Output the (X, Y) coordinate of the center of the cell containing the given text.  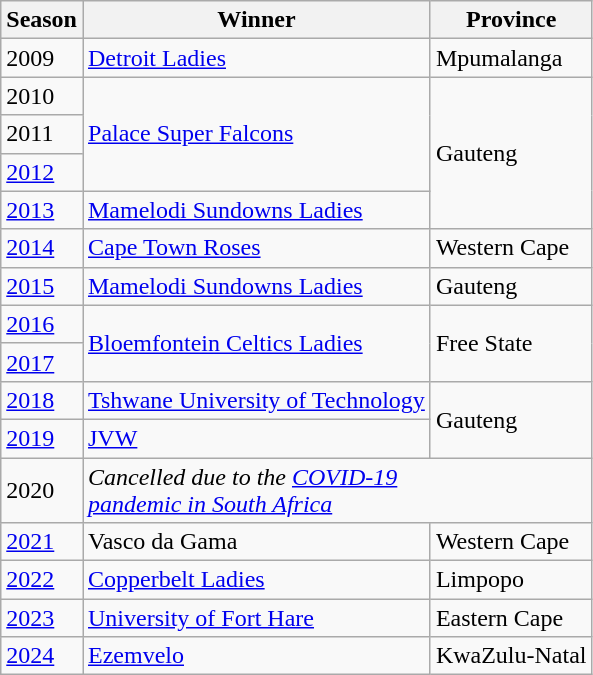
Ezemvelo (256, 656)
Season (42, 20)
Tshwane University of Technology (256, 400)
2017 (42, 362)
Cape Town Roses (256, 248)
2023 (42, 618)
JVW (256, 438)
2011 (42, 134)
2014 (42, 248)
Free State (511, 343)
Vasco da Gama (256, 542)
2015 (42, 286)
KwaZulu-Natal (511, 656)
2024 (42, 656)
2013 (42, 210)
2016 (42, 324)
2010 (42, 96)
2012 (42, 172)
Bloemfontein Celtics Ladies (256, 343)
Detroit Ladies (256, 58)
2021 (42, 542)
2018 (42, 400)
2022 (42, 580)
2020 (42, 490)
Mpumalanga (511, 58)
Province (511, 20)
2009 (42, 58)
2019 (42, 438)
Limpopo (511, 580)
Eastern Cape (511, 618)
Cancelled due to the COVID-19pandemic in South Africa (337, 490)
Winner (256, 20)
Copperbelt Ladies (256, 580)
Palace Super Falcons (256, 134)
University of Fort Hare (256, 618)
